Return the (x, y) coordinate for the center point of the cell that contains the specified text.  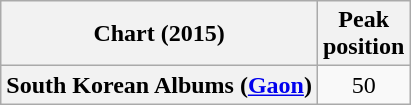
Peakposition (363, 34)
Chart (2015) (160, 34)
South Korean Albums (Gaon) (160, 85)
50 (363, 85)
